Extract the (x, y) coordinate from the center of the cell holding the provided text.  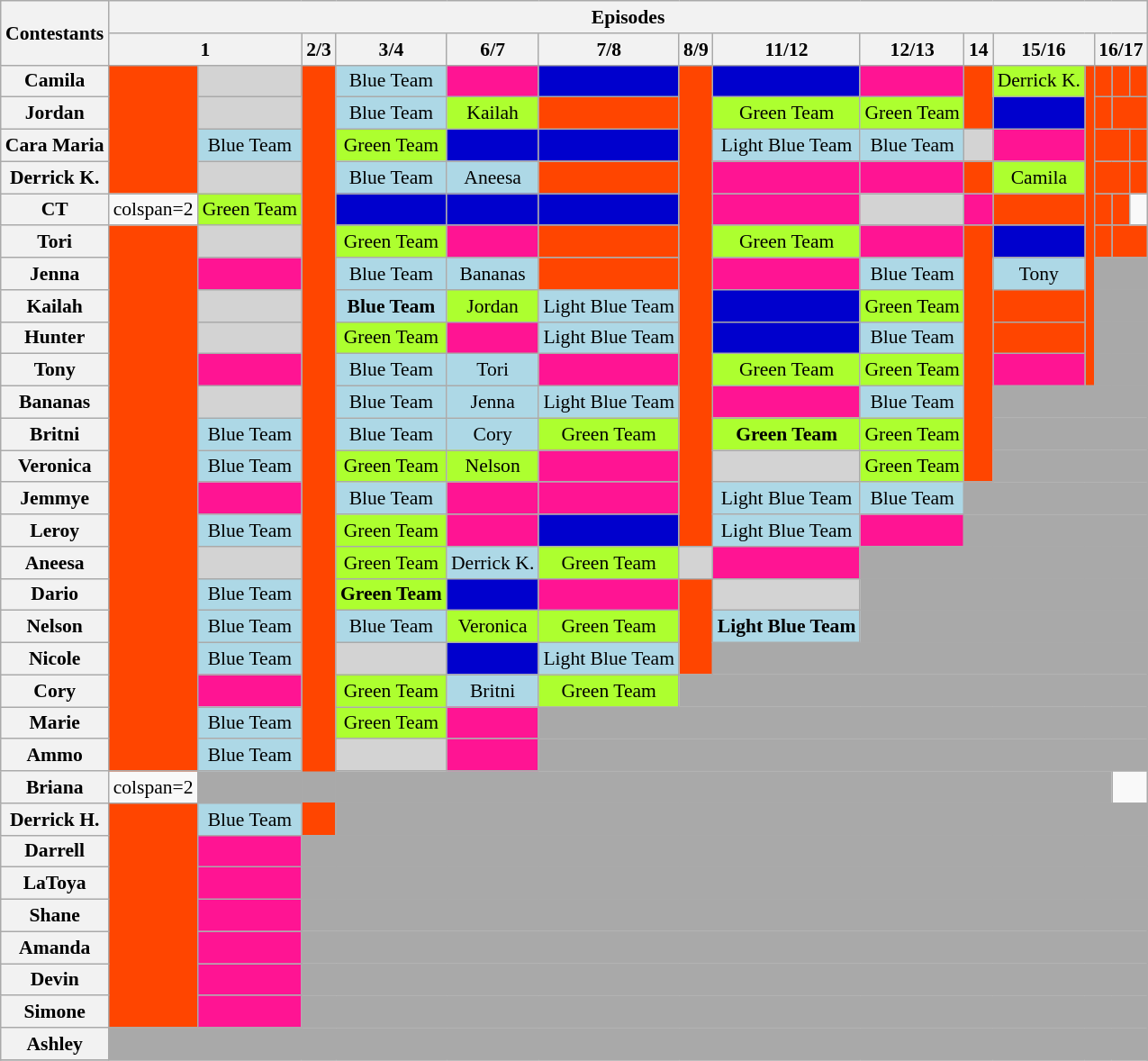
Devin (55, 980)
Dario (55, 594)
CT (55, 210)
12/13 (912, 50)
Hunter (55, 338)
Cara Maria (55, 146)
8/9 (696, 50)
Simone (55, 1012)
15/16 (1044, 50)
6/7 (493, 50)
Ammo (55, 756)
3/4 (391, 50)
Derrick H. (55, 820)
Shane (55, 916)
Leroy (55, 530)
7/8 (609, 50)
Marie (55, 723)
Episodes (628, 17)
Contestants (55, 32)
Amanda (55, 948)
16/17 (1120, 50)
Jemmye (55, 499)
LaToya (55, 884)
2/3 (319, 50)
14 (979, 50)
Nicole (55, 659)
1 (205, 50)
Darrell (55, 851)
Ashley (55, 1044)
11/12 (787, 50)
Briana (55, 787)
